Extract the (X, Y) coordinate from the center of the cell holding the provided text.  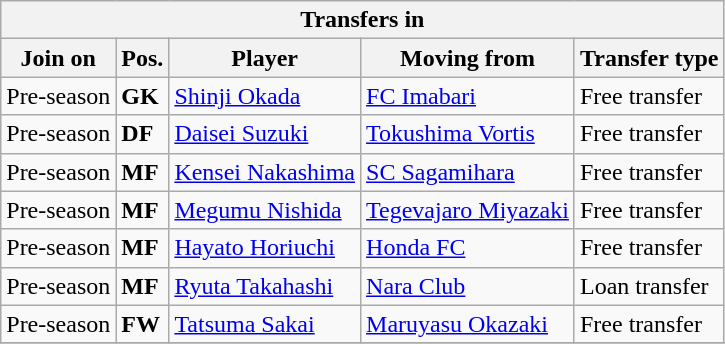
Pos. (142, 58)
Transfer type (648, 58)
DF (142, 134)
SC Sagamihara (468, 172)
Transfers in (362, 20)
Ryuta Takahashi (265, 286)
Maruyasu Okazaki (468, 324)
Player (265, 58)
FC Imabari (468, 96)
Megumu Nishida (265, 210)
Join on (58, 58)
Tokushima Vortis (468, 134)
Tatsuma Sakai (265, 324)
Shinji Okada (265, 96)
Honda FC (468, 248)
Loan transfer (648, 286)
Tegevajaro Miyazaki (468, 210)
Daisei Suzuki (265, 134)
Nara Club (468, 286)
Kensei Nakashima (265, 172)
GK (142, 96)
FW (142, 324)
Moving from (468, 58)
Hayato Horiuchi (265, 248)
